Scan for the cell matching the given text and deliver its (X, Y) coordinate at center. 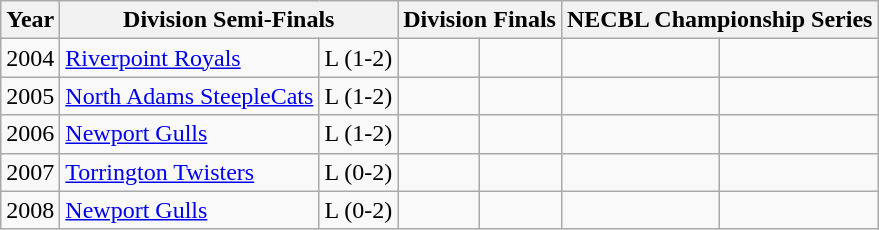
Year (30, 20)
NECBL Championship Series (719, 20)
Division Finals (480, 20)
2007 (30, 172)
Torrington Twisters (190, 172)
Riverpoint Royals (190, 58)
Division Semi-Finals (229, 20)
2004 (30, 58)
North Adams SteepleCats (190, 96)
2006 (30, 134)
2005 (30, 96)
2008 (30, 210)
